Find where the given text appears and provide that cell's center as (x, y) coordinate. 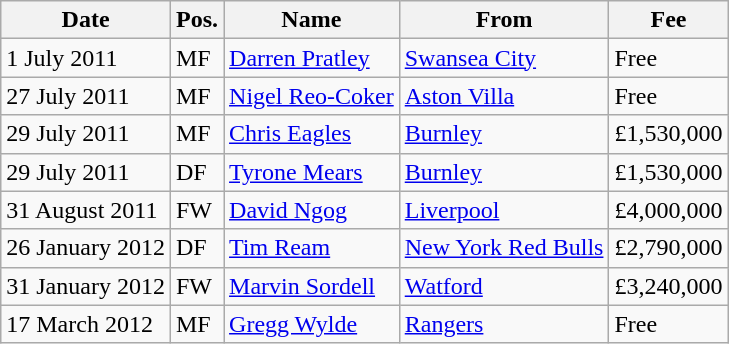
Marvin Sordell (312, 286)
1 July 2011 (86, 58)
£4,000,000 (668, 210)
£3,240,000 (668, 286)
From (504, 20)
Swansea City (504, 58)
31 January 2012 (86, 286)
Chris Eagles (312, 134)
Nigel Reo-Coker (312, 96)
Name (312, 20)
New York Red Bulls (504, 248)
Liverpool (504, 210)
17 March 2012 (86, 324)
31 August 2011 (86, 210)
27 July 2011 (86, 96)
Fee (668, 20)
Aston Villa (504, 96)
Darren Pratley (312, 58)
Watford (504, 286)
Pos. (196, 20)
David Ngog (312, 210)
£2,790,000 (668, 248)
Rangers (504, 324)
Tyrone Mears (312, 172)
Tim Ream (312, 248)
Date (86, 20)
Gregg Wylde (312, 324)
26 January 2012 (86, 248)
